Scan for the cell matching the given text and deliver its [X, Y] coordinate at center. 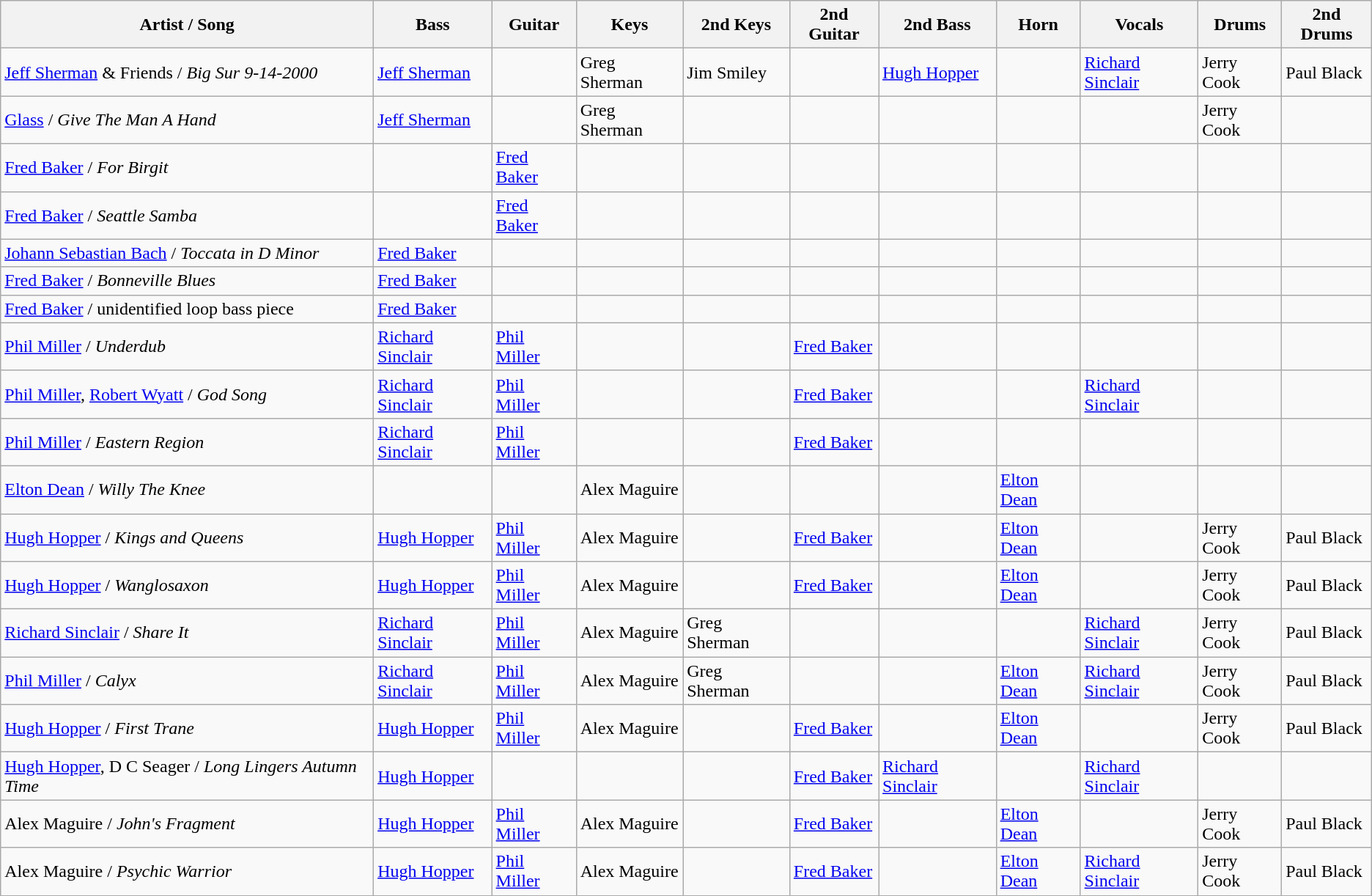
Artist / Song [188, 25]
Alex Maguire / Psychic Warrior [188, 871]
Hugh Hopper / First Trane [188, 729]
Glass / Give The Man A Hand [188, 120]
Fred Baker / unidentified loop bass piece [188, 309]
Fred Baker / Seattle Samba [188, 216]
Richard Sinclair / Share It [188, 634]
Hugh Hopper / Kings and Queens [188, 537]
2nd Bass [937, 25]
Drums [1240, 25]
Fred Baker / Bonneville Blues [188, 281]
Phil Miller / Eastern Region [188, 441]
2nd Guitar [834, 25]
Phil Miller, Robert Wyatt / God Song [188, 394]
Jeff Sherman & Friends / Big Sur 9-14-2000 [188, 72]
Jim Smiley [737, 72]
Vocals [1139, 25]
2nd Drums [1327, 25]
Hugh Hopper / Wanglosaxon [188, 585]
Elton Dean / Willy The Knee [188, 490]
Keys [630, 25]
Phil Miller / Underdub [188, 346]
Alex Maguire / John's Fragment [188, 824]
Johann Sebastian Bach / Toccata in D Minor [188, 253]
2nd Keys [737, 25]
Phil Miller / Calyx [188, 680]
Horn [1038, 25]
Hugh Hopper, D C Seager / Long Lingers Autumn Time [188, 776]
Fred Baker / For Birgit [188, 167]
Guitar [534, 25]
Bass [432, 25]
